Identify which cell holds the provided text, then report its [x, y] central coordinate. 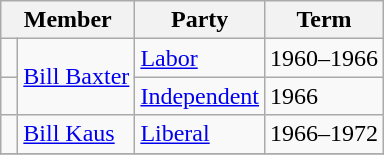
Bill Baxter [76, 77]
1966–1972 [324, 134]
Independent [200, 96]
Party [200, 20]
1960–1966 [324, 58]
Term [324, 20]
Liberal [200, 134]
Bill Kaus [76, 134]
1966 [324, 96]
Member [68, 20]
Labor [200, 58]
